Locate the cell with the specified text and output its (x, y) center coordinate. 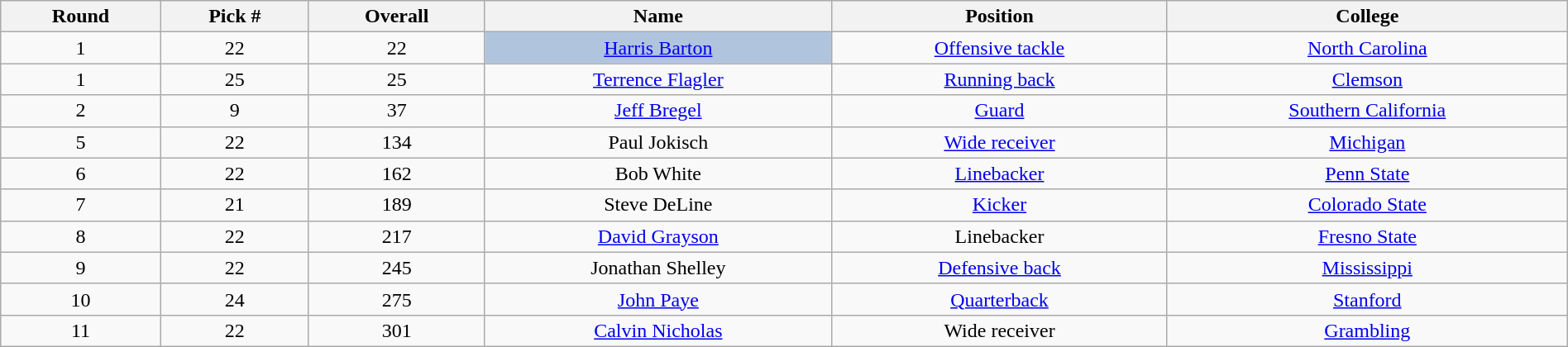
Harris Barton (658, 48)
Michigan (1367, 142)
Jeff Bregel (658, 111)
37 (397, 111)
Fresno State (1367, 236)
Terrence Flagler (658, 79)
Pick # (235, 17)
Penn State (1367, 173)
Calvin Nicholas (658, 330)
Running back (1000, 79)
Paul Jokisch (658, 142)
Steve DeLine (658, 205)
John Paye (658, 299)
Jonathan Shelley (658, 268)
134 (397, 142)
Clemson (1367, 79)
189 (397, 205)
David Grayson (658, 236)
275 (397, 299)
8 (81, 236)
North Carolina (1367, 48)
Bob White (658, 173)
6 (81, 173)
7 (81, 205)
Stanford (1367, 299)
Name (658, 17)
Position (1000, 17)
21 (235, 205)
10 (81, 299)
Quarterback (1000, 299)
245 (397, 268)
162 (397, 173)
217 (397, 236)
Mississippi (1367, 268)
Overall (397, 17)
Round (81, 17)
Defensive back (1000, 268)
Guard (1000, 111)
Colorado State (1367, 205)
24 (235, 299)
Southern California (1367, 111)
11 (81, 330)
Grambling (1367, 330)
College (1367, 17)
5 (81, 142)
2 (81, 111)
Kicker (1000, 205)
Offensive tackle (1000, 48)
301 (397, 330)
